Scan for the cell matching the given text and deliver its (X, Y) coordinate at center. 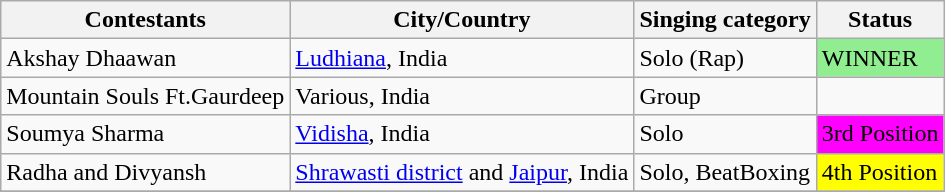
4th Position (880, 172)
Shrawasti district and Jaipur, India (462, 172)
Vidisha, India (462, 134)
Solo (725, 134)
3rd Position (880, 134)
Solo (Rap) (725, 58)
Status (880, 20)
Soumya Sharma (146, 134)
Akshay Dhaawan (146, 58)
WINNER (880, 58)
Ludhiana, India (462, 58)
Solo, BeatBoxing (725, 172)
City/Country (462, 20)
Various, India (462, 96)
Group (725, 96)
Mountain Souls Ft.Gaurdeep (146, 96)
Radha and Divyansh (146, 172)
Singing category (725, 20)
Contestants (146, 20)
